Search for the cell housing the specified text and yield its (x, y) center coordinate. 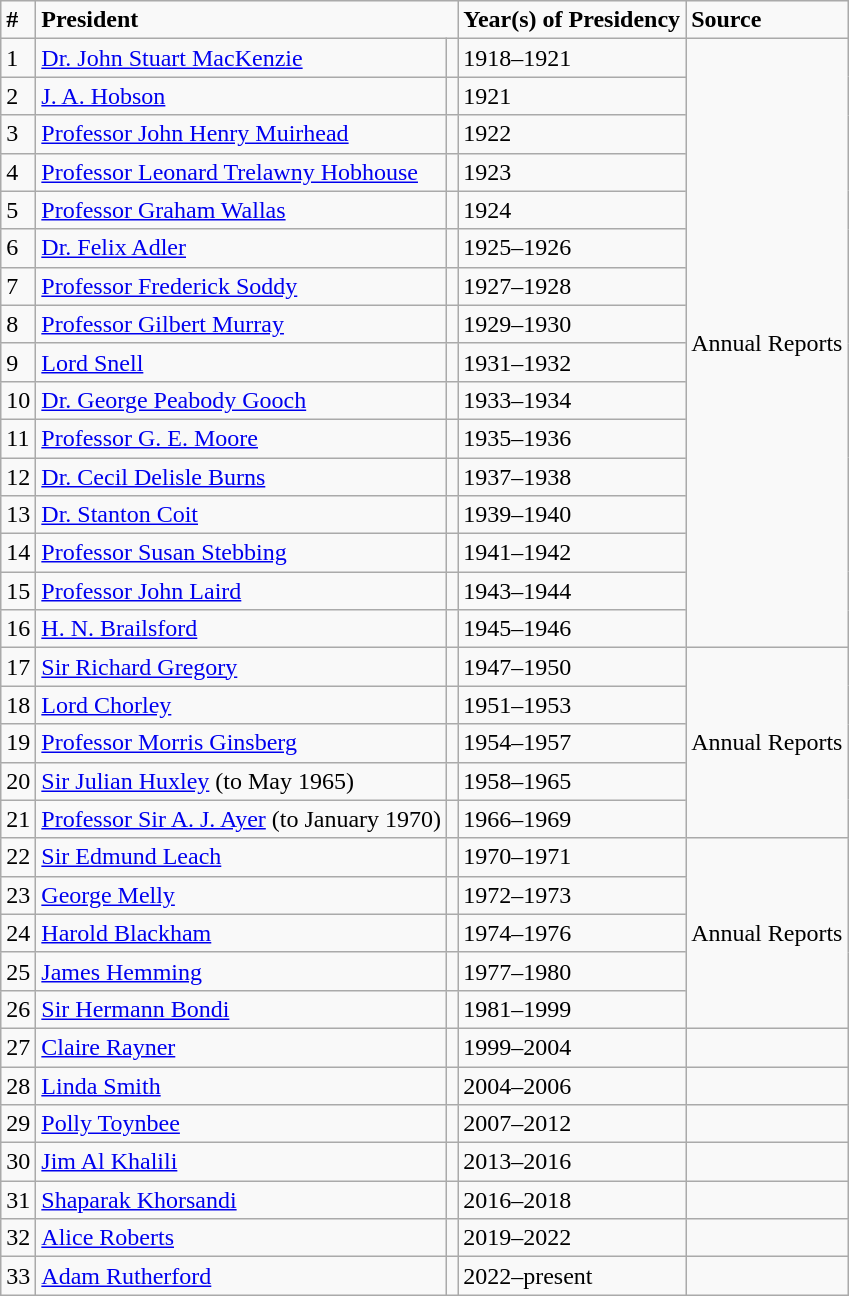
7 (18, 286)
8 (18, 324)
1954–1957 (572, 743)
Lord Chorley (242, 705)
2004–2006 (572, 1085)
Sir Edmund Leach (242, 857)
Dr. John Stuart MacKenzie (242, 58)
25 (18, 971)
J. A. Hobson (242, 96)
2019–2022 (572, 1238)
Alice Roberts (242, 1238)
29 (18, 1124)
Sir Richard Gregory (242, 667)
1943–1944 (572, 591)
11 (18, 438)
1981–1999 (572, 1009)
James Hemming (242, 971)
19 (18, 743)
Professor Morris Ginsberg (242, 743)
1931–1932 (572, 362)
2 (18, 96)
10 (18, 400)
Lord Snell (242, 362)
Harold Blackham (242, 933)
1972–1973 (572, 895)
Claire Rayner (242, 1047)
1999–2004 (572, 1047)
2007–2012 (572, 1124)
1970–1971 (572, 857)
14 (18, 553)
Linda Smith (242, 1085)
24 (18, 933)
Sir Julian Huxley (to May 1965) (242, 781)
H. N. Brailsford (242, 629)
Professor Susan Stebbing (242, 553)
1974–1976 (572, 933)
Shaparak Khorsandi (242, 1200)
1933–1934 (572, 400)
Professor Gilbert Murray (242, 324)
2016–2018 (572, 1200)
15 (18, 591)
Polly Toynbee (242, 1124)
13 (18, 515)
31 (18, 1200)
1947–1950 (572, 667)
2022–present (572, 1276)
Professor Leonard Trelawny Hobhouse (242, 172)
1925–1926 (572, 248)
Professor Frederick Soddy (242, 286)
1945–1946 (572, 629)
1922 (572, 134)
23 (18, 895)
1924 (572, 210)
2013–2016 (572, 1162)
Year(s) of Presidency (572, 20)
Dr. George Peabody Gooch (242, 400)
Professor G. E. Moore (242, 438)
28 (18, 1085)
1966–1969 (572, 819)
1918–1921 (572, 58)
1939–1940 (572, 515)
1927–1928 (572, 286)
30 (18, 1162)
1 (18, 58)
1951–1953 (572, 705)
Jim Al Khalili (242, 1162)
27 (18, 1047)
22 (18, 857)
Adam Rutherford (242, 1276)
21 (18, 819)
1937–1938 (572, 477)
18 (18, 705)
32 (18, 1238)
Professor Sir A. J. Ayer (to January 1970) (242, 819)
Professor John Laird (242, 591)
17 (18, 667)
26 (18, 1009)
Professor Graham Wallas (242, 210)
1935–1936 (572, 438)
16 (18, 629)
Dr. Cecil Delisle Burns (242, 477)
9 (18, 362)
Sir Hermann Bondi (242, 1009)
6 (18, 248)
Dr. Stanton Coit (242, 515)
33 (18, 1276)
1941–1942 (572, 553)
1977–1980 (572, 971)
4 (18, 172)
1929–1930 (572, 324)
5 (18, 210)
Dr. Felix Adler (242, 248)
20 (18, 781)
Professor John Henry Muirhead (242, 134)
3 (18, 134)
# (18, 20)
President (247, 20)
12 (18, 477)
1921 (572, 96)
George Melly (242, 895)
Source (767, 20)
1958–1965 (572, 781)
1923 (572, 172)
